Find where the given text appears and provide that cell's center as (X, Y) coordinate. 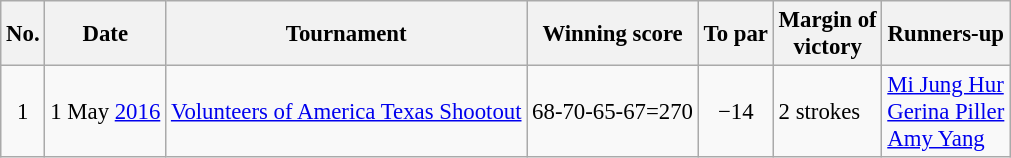
To par (736, 34)
−14 (736, 112)
Volunteers of America Texas Shootout (346, 112)
1 (23, 112)
68-70-65-67=270 (613, 112)
Margin ofvictory (828, 34)
1 May 2016 (106, 112)
Runners-up (946, 34)
Tournament (346, 34)
2 strokes (828, 112)
No. (23, 34)
Mi Jung Hur Gerina Piller Amy Yang (946, 112)
Winning score (613, 34)
Date (106, 34)
